Scan for the cell matching the given text and deliver its (x, y) coordinate at center. 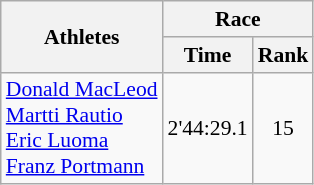
Donald MacLeodMartti RautioEric LuomaFranz Portmann (82, 128)
Rank (284, 55)
Race (238, 19)
Athletes (82, 36)
2'44:29.1 (208, 128)
15 (284, 128)
Time (208, 55)
